From the cell containing the given text, extract its center point as [X, Y] coordinate. 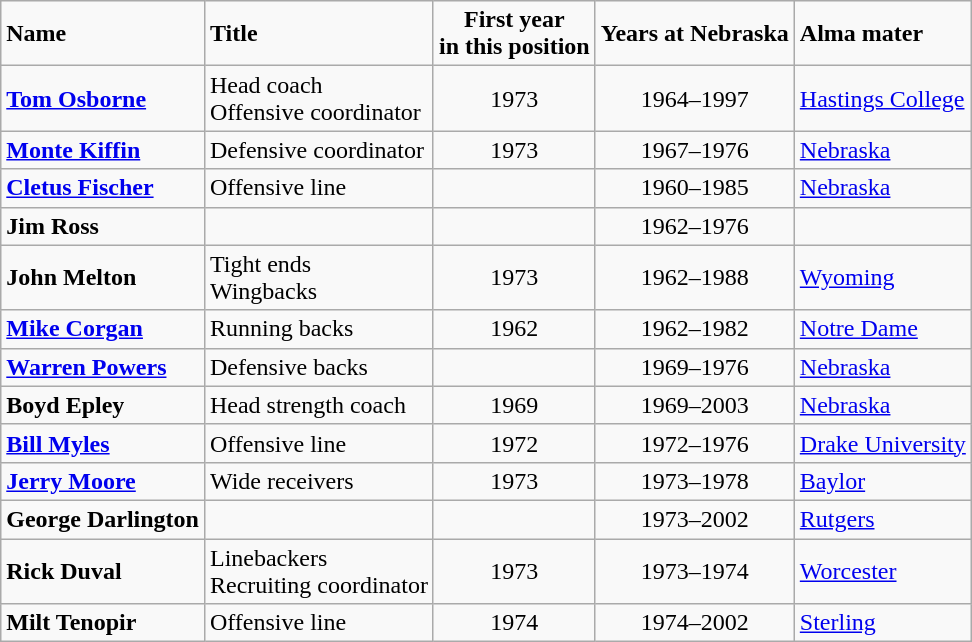
Wide receivers [318, 481]
Drake University [882, 443]
Sterling [882, 623]
Running backs [318, 329]
Name [103, 34]
Jim Ross [103, 226]
1972 [514, 443]
1964–1997 [694, 98]
1974–2002 [694, 623]
Tom Osborne [103, 98]
Cletus Fischer [103, 188]
1962–1982 [694, 329]
Mike Corgan [103, 329]
Rick Duval [103, 570]
Jerry Moore [103, 481]
First yearin this position [514, 34]
Wyoming [882, 278]
Milt Tenopir [103, 623]
LinebackersRecruiting coordinator [318, 570]
1969–2003 [694, 405]
1969 [514, 405]
Tight endsWingbacks [318, 278]
1960–1985 [694, 188]
1973–2002 [694, 519]
1972–1976 [694, 443]
Hastings College [882, 98]
1962–1976 [694, 226]
Warren Powers [103, 367]
Head coachOffensive coordinator [318, 98]
Alma mater [882, 34]
John Melton [103, 278]
Head strength coach [318, 405]
Boyd Epley [103, 405]
Defensive backs [318, 367]
Baylor [882, 481]
1973–1974 [694, 570]
Rutgers [882, 519]
1967–1976 [694, 150]
George Darlington [103, 519]
1962–1988 [694, 278]
Title [318, 34]
Notre Dame [882, 329]
1969–1976 [694, 367]
Bill Myles [103, 443]
Worcester [882, 570]
Years at Nebraska [694, 34]
1974 [514, 623]
Defensive coordinator [318, 150]
1962 [514, 329]
1973–1978 [694, 481]
Monte Kiffin [103, 150]
